Output the [x, y] coordinate of the center of the cell containing the given text.  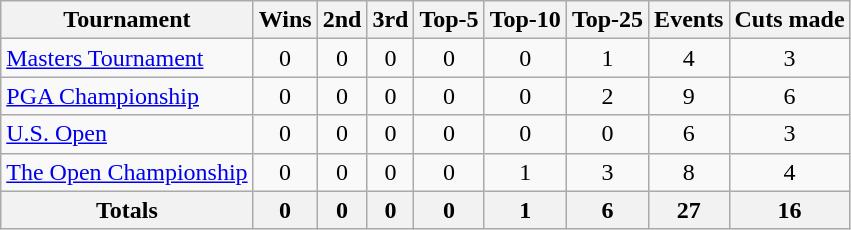
9 [689, 96]
Totals [127, 210]
The Open Championship [127, 172]
Events [689, 20]
Masters Tournament [127, 58]
2 [607, 96]
Top-10 [525, 20]
U.S. Open [127, 134]
8 [689, 172]
Tournament [127, 20]
Wins [285, 20]
Cuts made [790, 20]
Top-25 [607, 20]
3rd [390, 20]
2nd [342, 20]
27 [689, 210]
PGA Championship [127, 96]
Top-5 [449, 20]
16 [790, 210]
